Provide the (X, Y) coordinate of the cell's center where the given text is located.  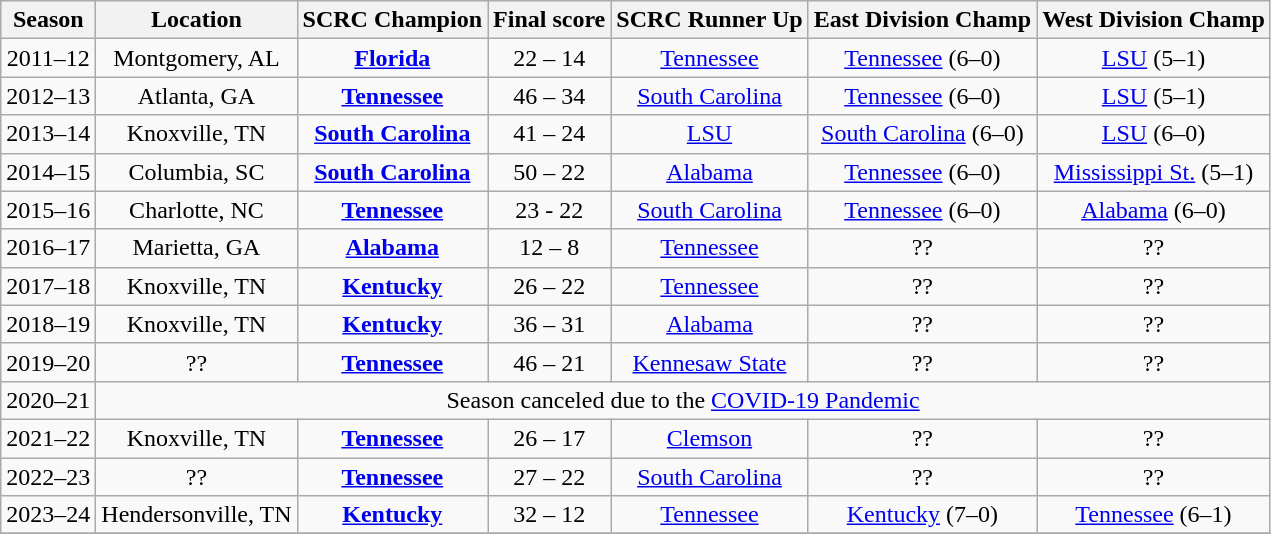
27 – 22 (550, 477)
23 - 22 (550, 210)
Location (196, 20)
West Division Champ (1154, 20)
Hendersonville, TN (196, 515)
Clemson (710, 438)
2021–22 (48, 438)
2022–23 (48, 477)
2018–19 (48, 324)
2012–13 (48, 96)
2015–16 (48, 210)
Kentucky (7–0) (922, 515)
Final score (550, 20)
Charlotte, NC (196, 210)
East Division Champ (922, 20)
SCRC Runner Up (710, 20)
2016–17 (48, 248)
Mississippi St. (5–1) (1154, 172)
2013–14 (48, 134)
41 – 24 (550, 134)
2017–18 (48, 286)
Marietta, GA (196, 248)
Alabama (6–0) (1154, 210)
Atlanta, GA (196, 96)
46 – 34 (550, 96)
Kennesaw State (710, 362)
Tennessee (6–1) (1154, 515)
2020–21 (48, 400)
Columbia, SC (196, 172)
32 – 12 (550, 515)
South Carolina (6–0) (922, 134)
36 – 31 (550, 324)
Season (48, 20)
22 – 14 (550, 58)
SCRC Champion (392, 20)
26 – 17 (550, 438)
46 – 21 (550, 362)
2023–24 (48, 515)
12 – 8 (550, 248)
2014–15 (48, 172)
Florida (392, 58)
50 – 22 (550, 172)
LSU (6–0) (1154, 134)
LSU (710, 134)
2019–20 (48, 362)
Season canceled due to the COVID-19 Pandemic (684, 400)
26 – 22 (550, 286)
Montgomery, AL (196, 58)
2011–12 (48, 58)
